From the cell containing the given text, extract its center point as [x, y] coordinate. 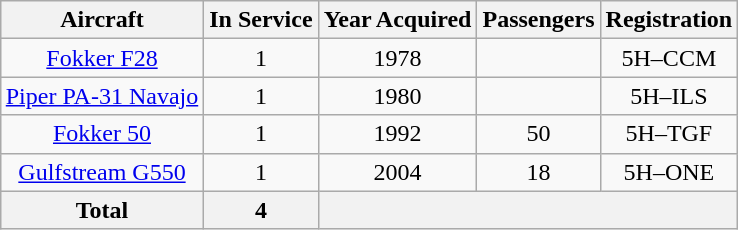
4 [261, 210]
Piper PA-31 Navajo [102, 96]
18 [538, 172]
In Service [261, 20]
Year Acquired [398, 20]
5H–TGF [669, 134]
1980 [398, 96]
2004 [398, 172]
1992 [398, 134]
5H–CCM [669, 58]
Passengers [538, 20]
Aircraft [102, 20]
50 [538, 134]
Fokker 50 [102, 134]
Registration [669, 20]
Gulfstream G550 [102, 172]
5H–ILS [669, 96]
5H–ONE [669, 172]
Fokker F28 [102, 58]
1978 [398, 58]
Total [102, 210]
